Identify which cell holds the provided text, then report its (X, Y) central coordinate. 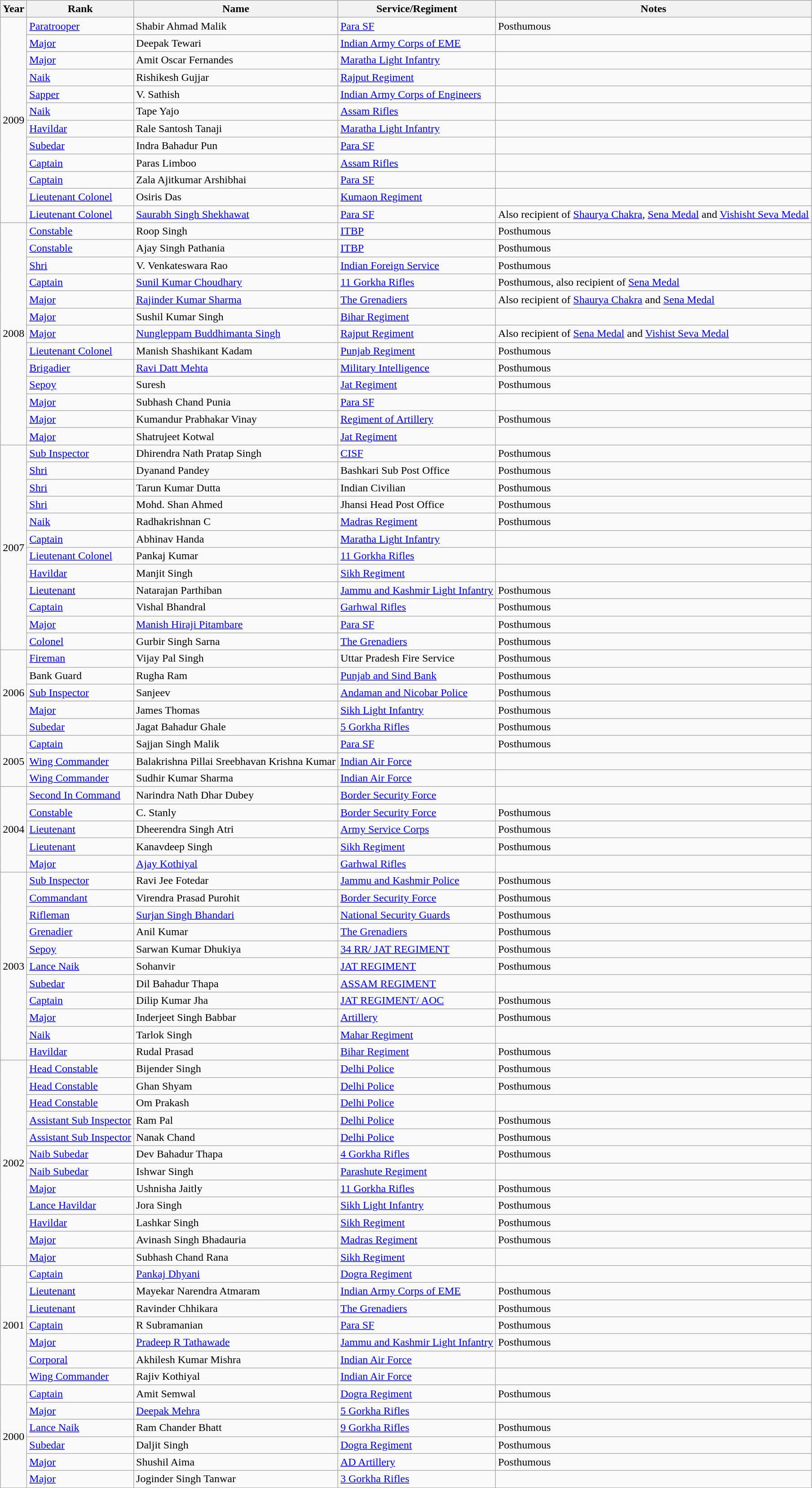
Also recipient of Shaurya Chakra, Sena Medal and Vishisht Seva Medal (653, 214)
Sunil Kumar Choudhary (236, 283)
Army Service Corps (417, 830)
Kumaon Regiment (417, 197)
3 Gorkha Rifles (417, 1479)
Abhinav Handa (236, 539)
Deepak Tewari (236, 43)
Military Intelligence (417, 368)
Rajiv Kothiyal (236, 1377)
Bashkari Sub Post Office (417, 470)
Uttar Pradesh Fire Service (417, 658)
Osiris Das (236, 197)
Tarun Kumar Dutta (236, 487)
Amit Oscar Fernandes (236, 60)
Anil Kumar (236, 932)
Artillery (417, 1017)
Jora Singh (236, 1205)
Surjan Singh Bhandari (236, 915)
Posthumous, also recipient of Sena Medal (653, 283)
2004 (13, 830)
Also recipient of Shaurya Chakra and Sena Medal (653, 300)
Sudhir Kumar Sharma (236, 778)
Paras Limboo (236, 163)
Manish Hiraji Pitambare (236, 624)
Indian Army Corps of Engineers (417, 94)
Mahar Regiment (417, 1034)
Rudal Prasad (236, 1052)
Paratrooper (80, 26)
AD Artillery (417, 1462)
Indian Foreign Service (417, 265)
Service/Regiment (417, 9)
Ravi Datt Mehta (236, 368)
Ram Pal (236, 1120)
Sohanvir (236, 966)
Sapper (80, 94)
Om Prakash (236, 1103)
Vishal Bhandral (236, 607)
Narindra Nath Dhar Dubey (236, 795)
Ram Chander Bhatt (236, 1428)
2008 (13, 334)
Jagat Bahadur Ghale (236, 727)
Jammu and Kashmir Police (417, 881)
V. Venkateswara Rao (236, 265)
Mohd. Shan Ahmed (236, 505)
2009 (13, 120)
Roop Singh (236, 231)
Colonel (80, 641)
Dyanand Pandey (236, 470)
Also recipient of Sena Medal and Vishist Seva Medal (653, 334)
Manish Shashikant Kadam (236, 351)
Ushnisha Jaitly (236, 1188)
Natarajan Parthiban (236, 590)
Ravi Jee Fotedar (236, 881)
Shatrujeet Kotwal (236, 436)
2007 (13, 547)
Subhash Chand Rana (236, 1257)
4 Gorkha Rifles (417, 1154)
Suresh (236, 385)
R Subramanian (236, 1325)
Saurabh Singh Shekhawat (236, 214)
Subhash Chand Punia (236, 402)
Deepak Mehra (236, 1411)
James Thomas (236, 710)
Manjit Singh (236, 573)
Zala Ajitkumar Arshibhai (236, 180)
Rishikesh Gujjar (236, 77)
Pankaj Kumar (236, 556)
Regiment of Artillery (417, 419)
CISF (417, 453)
Lance Havildar (80, 1205)
Kanavdeep Singh (236, 847)
Grenadier (80, 932)
Daljit Singh (236, 1445)
Year (13, 9)
Commandant (80, 898)
Nanak Chand (236, 1137)
Pankaj Dhyani (236, 1274)
Ajay Singh Pathania (236, 248)
JAT REGIMENT (417, 966)
Ghan Shyam (236, 1086)
Andaman and Nicobar Police (417, 693)
JAT REGIMENT/ AOC (417, 1000)
Balakrishna Pillai Sreebhavan Krishna Kumar (236, 761)
2006 (13, 693)
Shushil Aima (236, 1462)
Notes (653, 9)
Nungleppam Buddhimanta Singh (236, 334)
Vijay Pal Singh (236, 658)
9 Gorkha Rifles (417, 1428)
V. Sathish (236, 94)
Amit Semwal (236, 1394)
2005 (13, 761)
Tape Yajo (236, 111)
Punjab and Sind Bank (417, 676)
Akhilesh Kumar Mishra (236, 1360)
Mayekar Narendra Atmaram (236, 1291)
Shabir Ahmad Malik (236, 26)
ASSAM REGIMENT (417, 983)
Name (236, 9)
Sajjan Singh Malik (236, 744)
Bank Guard (80, 676)
Ishwar Singh (236, 1171)
Punjab Regiment (417, 351)
Parashute Regiment (417, 1171)
National Security Guards (417, 915)
Joginder Singh Tanwar (236, 1479)
Lashkar Singh (236, 1223)
Dev Bahadur Thapa (236, 1154)
C. Stanly (236, 812)
Rank (80, 9)
Ravinder Chhikara (236, 1308)
Rale Santosh Tanaji (236, 128)
Dilip Kumar Jha (236, 1000)
2003 (13, 967)
Brigadier (80, 368)
Rajinder Kumar Sharma (236, 300)
Sushil Kumar Singh (236, 317)
Ajay Kothiyal (236, 864)
34 RR/ JAT REGIMENT (417, 949)
Pradeep R Tathawade (236, 1342)
Dil Bahadur Thapa (236, 983)
Sarwan Kumar Dhukiya (236, 949)
Dhirendra Nath Pratap Singh (236, 453)
Corporal (80, 1360)
2002 (13, 1163)
Sanjeev (236, 693)
Inderjeet Singh Babbar (236, 1017)
Kumandur Prabhakar Vinay (236, 419)
Rugha Ram (236, 676)
Tarlok Singh (236, 1034)
2001 (13, 1325)
2000 (13, 1436)
Virendra Prasad Purohit (236, 898)
Radhakrishnan C (236, 522)
Bijender Singh (236, 1069)
Second In Command (80, 795)
Fireman (80, 658)
Dheerendra Singh Atri (236, 830)
Indian Civilian (417, 487)
Gurbir Singh Sarna (236, 641)
Indra Bahadur Pun (236, 146)
Avinash Singh Bhadauria (236, 1240)
Rifleman (80, 915)
Jhansi Head Post Office (417, 505)
